Return the [X, Y] coordinate for the center point of the cell that contains the specified text.  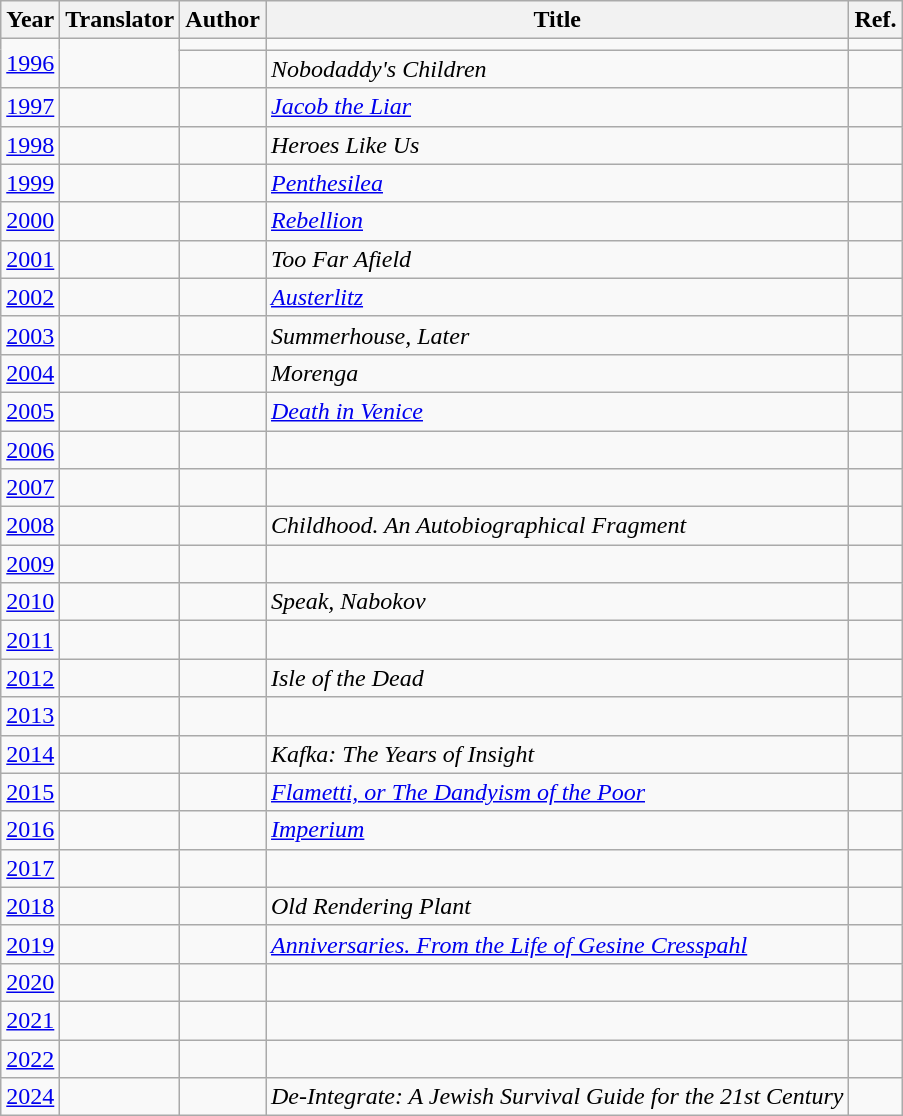
2021 [30, 1020]
Translator [120, 20]
Imperium [558, 830]
2008 [30, 526]
Author [223, 20]
Too Far Afield [558, 259]
2016 [30, 830]
2022 [30, 1059]
Death in Venice [558, 411]
2010 [30, 602]
Morenga [558, 373]
2012 [30, 678]
1999 [30, 183]
Ref. [876, 20]
Old Rendering Plant [558, 906]
1998 [30, 145]
Heroes Like Us [558, 145]
Austerlitz [558, 297]
2024 [30, 1097]
2001 [30, 259]
Rebellion [558, 221]
2013 [30, 716]
2003 [30, 335]
Kafka: The Years of Insight [558, 754]
2014 [30, 754]
Nobodaddy's Children [558, 69]
Summerhouse, Later [558, 335]
Anniversaries. From the Life of Gesine Cresspahl [558, 944]
Jacob the Liar [558, 107]
1996 [30, 64]
2009 [30, 564]
2007 [30, 488]
Childhood. An Autobiographical Fragment [558, 526]
2011 [30, 640]
Isle of the Dead [558, 678]
2015 [30, 792]
De-Integrate: A Jewish Survival Guide for the 21st Century [558, 1097]
Flametti, or The Dandyism of the Poor [558, 792]
2005 [30, 411]
2000 [30, 221]
2004 [30, 373]
Year [30, 20]
2019 [30, 944]
2002 [30, 297]
2017 [30, 868]
2018 [30, 906]
Speak, Nabokov [558, 602]
2020 [30, 982]
2006 [30, 449]
Title [558, 20]
Penthesilea [558, 183]
1997 [30, 107]
